Capture the cell that displays the provided text and extract its [x, y] central coordinate. 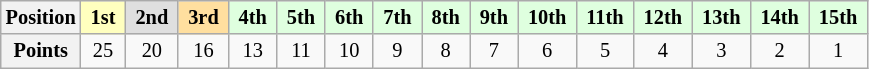
13 [253, 51]
6 [547, 51]
3rd [203, 17]
7 [494, 51]
6th [349, 17]
2 [779, 51]
16 [203, 51]
14th [779, 17]
Points [41, 51]
5th [301, 17]
8 [446, 51]
2nd [152, 17]
11th [604, 17]
20 [152, 51]
4 [663, 51]
1 [838, 51]
9 [397, 51]
12th [663, 17]
15th [838, 17]
8th [446, 17]
1st [104, 17]
11 [301, 51]
7th [397, 17]
13th [721, 17]
25 [104, 51]
9th [494, 17]
Position [41, 17]
10 [349, 51]
3 [721, 51]
10th [547, 17]
4th [253, 17]
5 [604, 51]
